Detect which cell encompasses the target text, then output its [x, y] center coordinate. 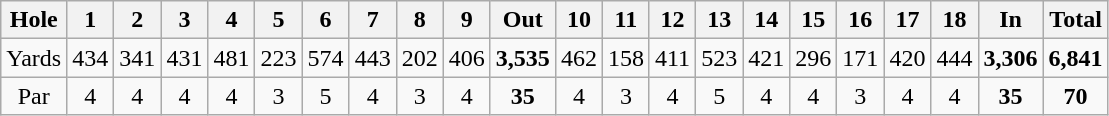
18 [954, 20]
Yards [34, 58]
574 [326, 58]
481 [232, 58]
16 [860, 20]
13 [720, 20]
1 [90, 20]
421 [766, 58]
158 [626, 58]
14 [766, 20]
444 [954, 58]
3,306 [1010, 58]
12 [672, 20]
Par [34, 96]
434 [90, 58]
11 [626, 20]
70 [1076, 96]
17 [908, 20]
Out [522, 20]
6,841 [1076, 58]
202 [420, 58]
171 [860, 58]
523 [720, 58]
8 [420, 20]
In [1010, 20]
341 [138, 58]
406 [466, 58]
Hole [34, 20]
Total [1076, 20]
9 [466, 20]
3,535 [522, 58]
6 [326, 20]
223 [278, 58]
15 [814, 20]
420 [908, 58]
296 [814, 58]
443 [372, 58]
431 [184, 58]
10 [578, 20]
411 [672, 58]
462 [578, 58]
7 [372, 20]
2 [138, 20]
